Find where the given text appears and provide that cell's center as (x, y) coordinate. 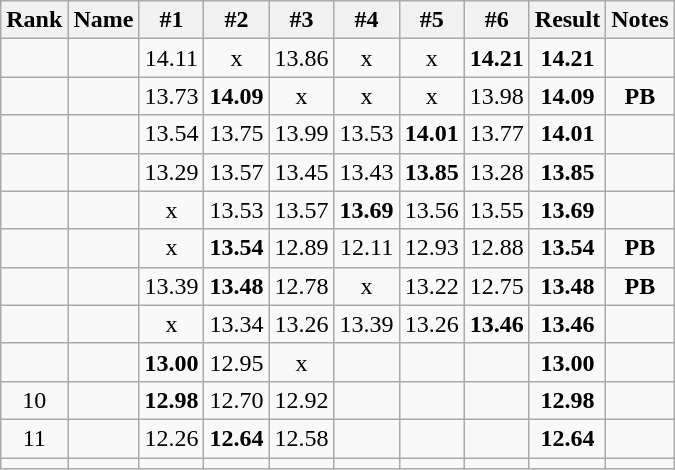
14.11 (172, 58)
13.55 (496, 210)
13.56 (432, 210)
#1 (172, 20)
12.26 (172, 438)
Name (104, 20)
12.93 (432, 248)
12.70 (236, 400)
13.45 (302, 172)
13.99 (302, 134)
Notes (640, 20)
#4 (366, 20)
13.73 (172, 96)
13.77 (496, 134)
13.98 (496, 96)
12.88 (496, 248)
13.43 (366, 172)
12.89 (302, 248)
12.95 (236, 362)
12.11 (366, 248)
13.86 (302, 58)
Result (567, 20)
12.78 (302, 286)
12.92 (302, 400)
11 (34, 438)
13.28 (496, 172)
13.75 (236, 134)
10 (34, 400)
13.22 (432, 286)
13.29 (172, 172)
12.58 (302, 438)
#2 (236, 20)
#6 (496, 20)
13.34 (236, 324)
Rank (34, 20)
12.75 (496, 286)
#5 (432, 20)
#3 (302, 20)
